Determine the (X, Y) coordinate at the center of the cell enclosing the given text.  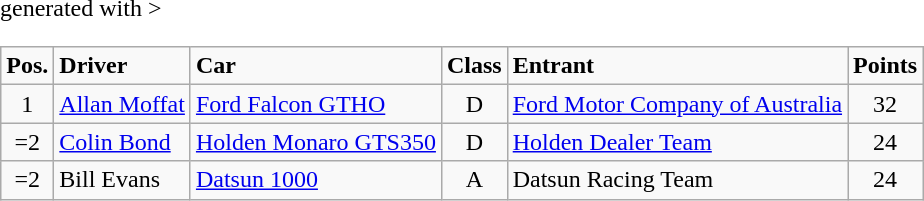
Driver (122, 66)
Car (316, 66)
Allan Moffat (122, 104)
1 (28, 104)
Holden Dealer Team (677, 142)
A (474, 180)
Holden Monaro GTS350 (316, 142)
Bill Evans (122, 180)
Class (474, 66)
Pos. (28, 66)
Entrant (677, 66)
Datsun 1000 (316, 180)
Datsun Racing Team (677, 180)
Ford Falcon GTHO (316, 104)
Ford Motor Company of Australia (677, 104)
32 (886, 104)
Colin Bond (122, 142)
Points (886, 66)
